Return (X, Y) of the center of cell containing provided text 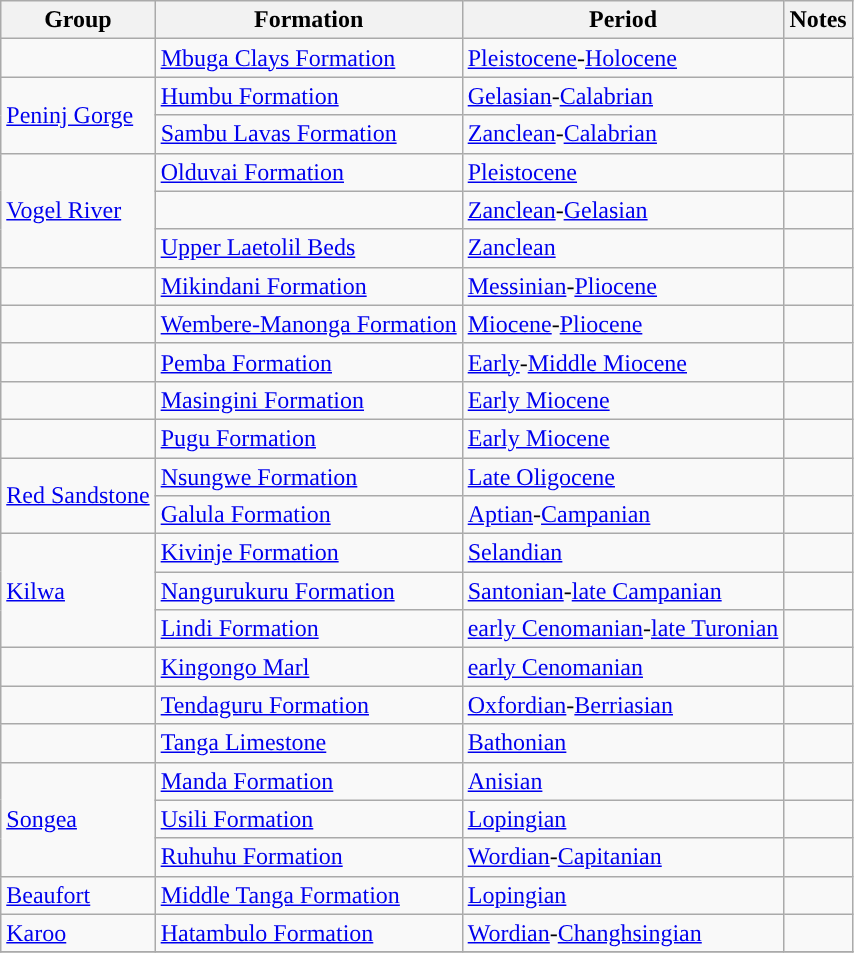
Middle Tanga Formation (308, 895)
Zanclean (623, 248)
Wembere-Manonga Formation (308, 324)
Upper Laetolil Beds (308, 248)
Olduvai Formation (308, 172)
Vogel River (78, 210)
Kilwa (78, 591)
early Cenomanian-late Turonian (623, 629)
Early-Middle Miocene (623, 362)
Beaufort (78, 895)
Galula Formation (308, 515)
Oxfordian-Berriasian (623, 705)
Songea (78, 819)
Pugu Formation (308, 438)
Manda Formation (308, 781)
Tendaguru Formation (308, 705)
Miocene-Pliocene (623, 324)
Wordian-Changhsingian (623, 933)
early Cenomanian (623, 667)
Karoo (78, 933)
Gelasian-Calabrian (623, 96)
Pemba Formation (308, 362)
Late Oligocene (623, 477)
Formation (308, 20)
Kivinje Formation (308, 553)
Selandian (623, 553)
Usili Formation (308, 819)
Kingongo Marl (308, 667)
Humbu Formation (308, 96)
Period (623, 20)
Group (78, 20)
Hatambulo Formation (308, 933)
Messinian-Pliocene (623, 286)
Anisian (623, 781)
Bathonian (623, 743)
Notes (818, 20)
Mikindani Formation (308, 286)
Zanclean-Calabrian (623, 134)
Pleistocene (623, 172)
Mbuga Clays Formation (308, 58)
Nangurukuru Formation (308, 591)
Red Sandstone (78, 496)
Ruhuhu Formation (308, 857)
Nsungwe Formation (308, 477)
Pleistocene-Holocene (623, 58)
Santonian-late Campanian (623, 591)
Aptian-Campanian (623, 515)
Masingini Formation (308, 400)
Lindi Formation (308, 629)
Zanclean-Gelasian (623, 210)
Tanga Limestone (308, 743)
Peninj Gorge (78, 115)
Wordian-Capitanian (623, 857)
Sambu Lavas Formation (308, 134)
